Extract the [x, y] coordinate from the center of the cell holding the provided text.  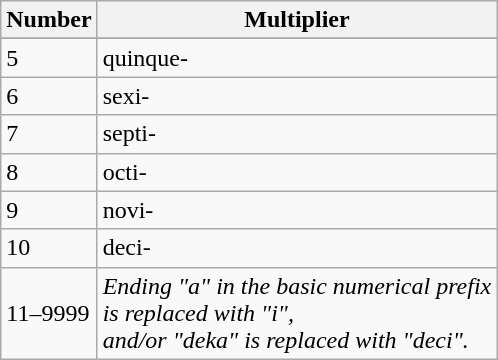
10 [49, 248]
8 [49, 172]
Multiplier [297, 20]
septi- [297, 134]
11–9999 [49, 313]
sexi- [297, 96]
Number [49, 20]
octi- [297, 172]
5 [49, 58]
9 [49, 210]
novi- [297, 210]
deci- [297, 248]
quinque- [297, 58]
Ending "a" in the basic numerical prefixis replaced with "i",and/or "deka" is replaced with "deci". [297, 313]
6 [49, 96]
7 [49, 134]
